Pinpoint the cell where the given text exists, returning its [X, Y] midpoint coordinate. 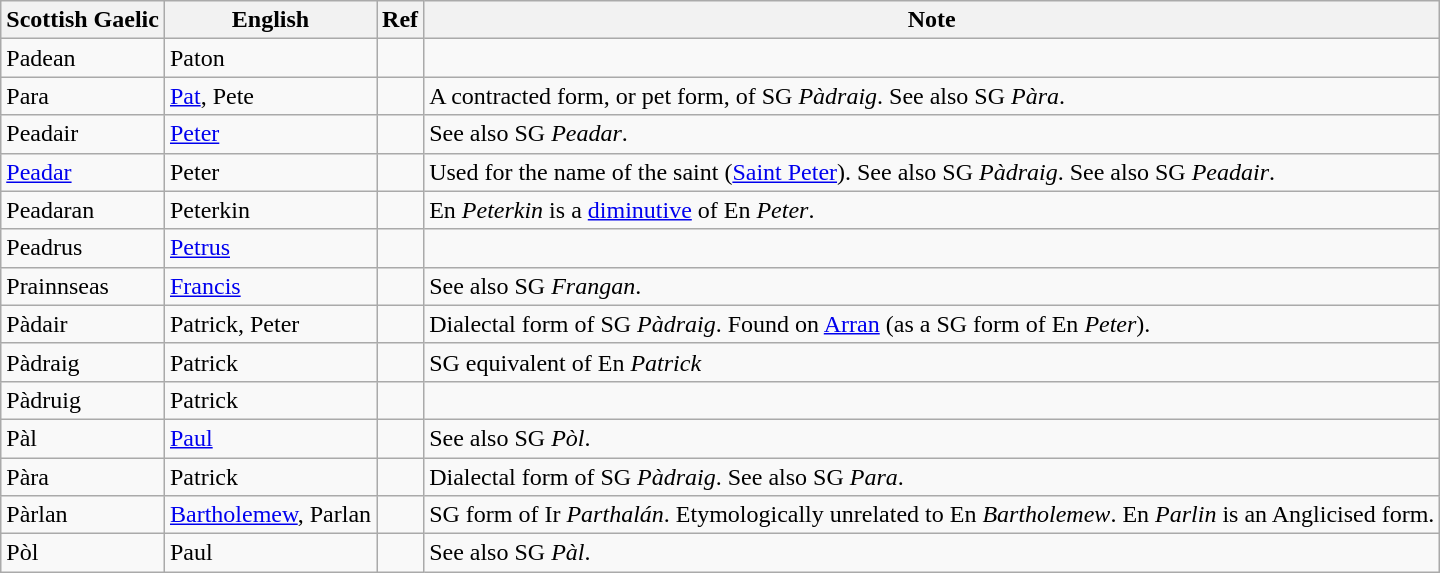
Para [83, 96]
Bartholemew, Parlan [270, 515]
Peadair [83, 134]
En Peterkin is a diminutive of En Peter. [932, 210]
Pàdruig [83, 400]
Peadaran [83, 210]
Paton [270, 58]
Dialectal form of SG Pàdraig. See also SG Para. [932, 477]
SG form of Ir Parthalán. Etymologically unrelated to En Bartholemew. En Parlin is an Anglicised form. [932, 515]
See also SG Pòl. [932, 438]
Dialectal form of SG Pàdraig. Found on Arran (as a SG form of En Peter). [932, 324]
Note [932, 20]
See also SG Frangan. [932, 286]
Pàl [83, 438]
Pat, Pete [270, 96]
SG equivalent of En Patrick [932, 362]
Patrick, Peter [270, 324]
Peadrus [83, 248]
Pòl [83, 553]
Pàdraig [83, 362]
Used for the name of the saint (Saint Peter). See also SG Pàdraig. See also SG Peadair. [932, 172]
Scottish Gaelic [83, 20]
English [270, 20]
Pàra [83, 477]
Pàrlan [83, 515]
Prainnseas [83, 286]
A contracted form, or pet form, of SG Pàdraig. See also SG Pàra. [932, 96]
See also SG Pàl. [932, 553]
Petrus [270, 248]
Peadar [83, 172]
Pàdair [83, 324]
Francis [270, 286]
Padean [83, 58]
See also SG Peadar. [932, 134]
Ref [400, 20]
Peterkin [270, 210]
